For the text-containing cell, return its midpoint in (X, Y) coordinate format. 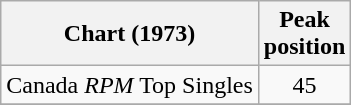
45 (304, 85)
Chart (1973) (130, 34)
Peakposition (304, 34)
Canada RPM Top Singles (130, 85)
